Locate the cell with the specified text and output its (x, y) center coordinate. 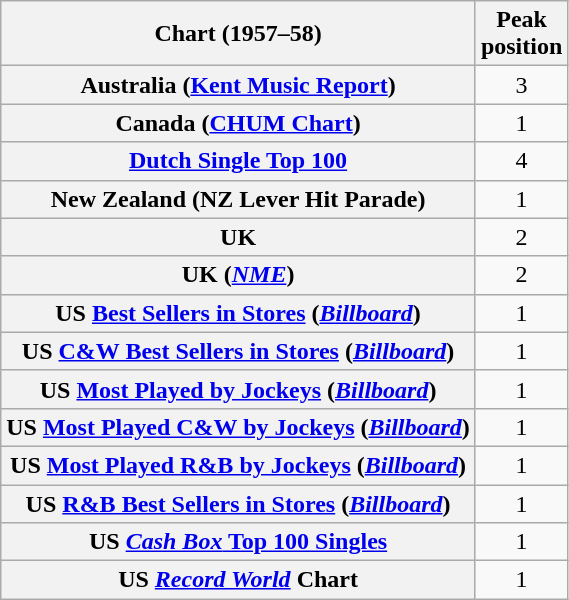
New Zealand (NZ Lever Hit Parade) (238, 199)
Dutch Single Top 100 (238, 161)
US C&W Best Sellers in Stores (Billboard) (238, 351)
Canada (CHUM Chart) (238, 123)
US R&B Best Sellers in Stores (Billboard) (238, 503)
3 (521, 85)
US Most Played by Jockeys (Billboard) (238, 389)
UK (238, 237)
US Cash Box Top 100 Singles (238, 542)
Australia (Kent Music Report) (238, 85)
US Most Played C&W by Jockeys (Billboard) (238, 427)
US Record World Chart (238, 580)
US Best Sellers in Stores (Billboard) (238, 313)
4 (521, 161)
Chart (1957–58) (238, 34)
UK (NME) (238, 275)
US Most Played R&B by Jockeys (Billboard) (238, 465)
Peakposition (521, 34)
